Locate the cell with the specified text and output its [x, y] center coordinate. 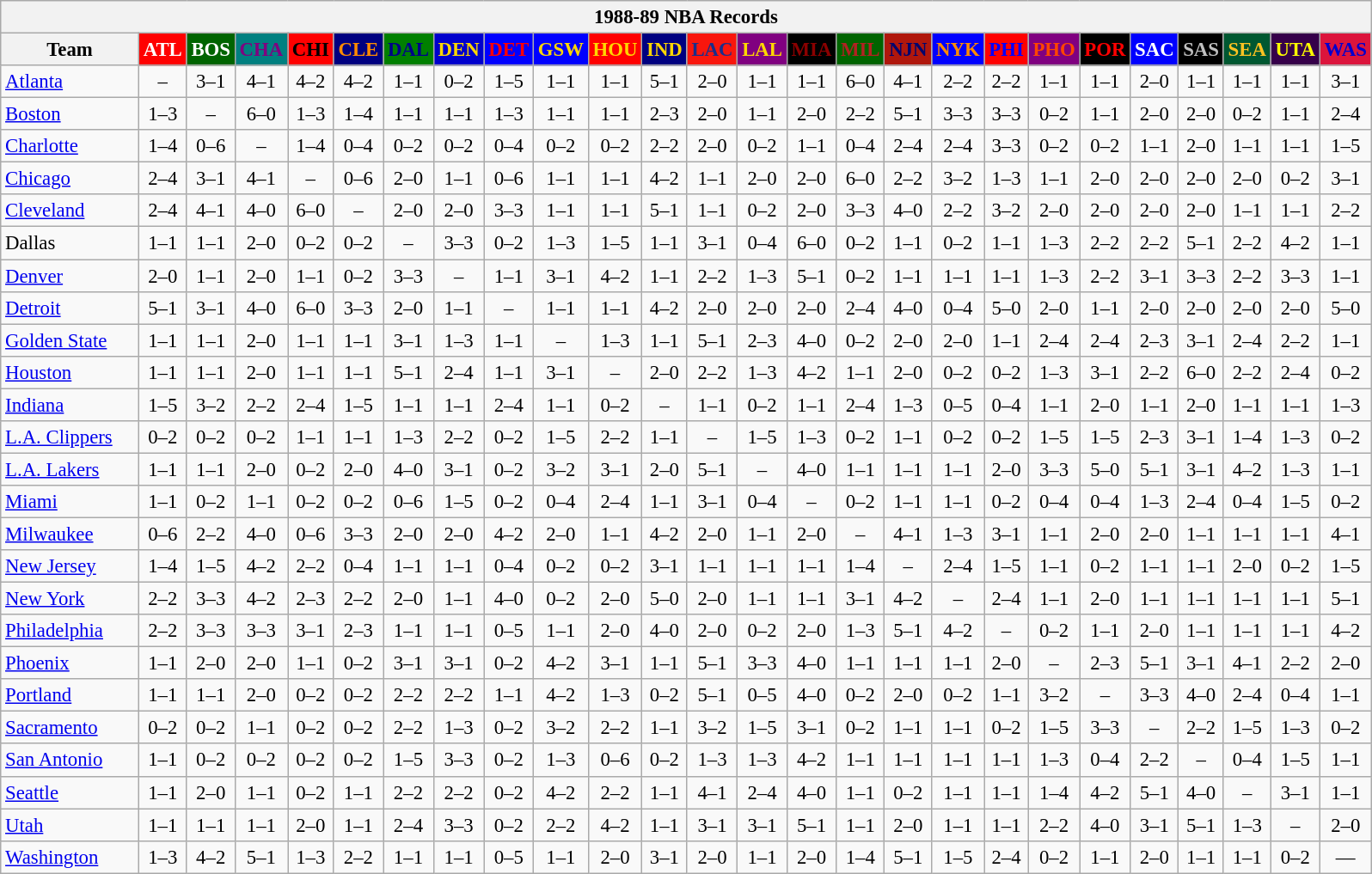
NJN [908, 50]
PHI [1006, 50]
BOS [211, 50]
Seattle [70, 792]
L.A. Lakers [70, 469]
Utah [70, 825]
Washington [70, 857]
Houston [70, 372]
Portland [70, 695]
L.A. Clippers [70, 437]
SEA [1246, 50]
1988-89 NBA Records [686, 17]
Phoenix [70, 663]
PHO [1054, 50]
Dallas [70, 243]
Philadelphia [70, 631]
LAC [712, 50]
— [1345, 857]
Chicago [70, 179]
DAL [409, 50]
Golden State [70, 340]
SAS [1201, 50]
San Antonio [70, 761]
MIA [812, 50]
UTA [1295, 50]
LAL [762, 50]
Miami [70, 502]
Team [70, 50]
ATL [162, 50]
Atlanta [70, 82]
Sacramento [70, 728]
MIL [861, 50]
DET [509, 50]
DEN [459, 50]
Detroit [70, 308]
SAC [1155, 50]
Denver [70, 276]
CHI [310, 50]
Boston [70, 114]
New York [70, 599]
Indiana [70, 405]
GSW [560, 50]
Milwaukee [70, 534]
Charlotte [70, 146]
Cleveland [70, 211]
IND [665, 50]
New Jersey [70, 566]
CLE [358, 50]
POR [1106, 50]
NYK [958, 50]
CHA [261, 50]
HOU [616, 50]
WAS [1345, 50]
